Search for the cell housing the specified text and yield its (X, Y) center coordinate. 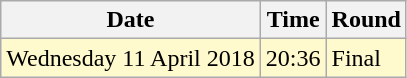
Final (366, 58)
20:36 (293, 58)
Wednesday 11 April 2018 (131, 58)
Date (131, 20)
Round (366, 20)
Time (293, 20)
